Return [x, y] of the center of cell containing provided text 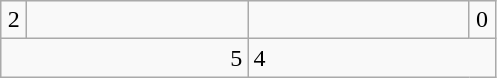
5 [124, 58]
2 [14, 20]
0 [482, 20]
4 [372, 58]
